For the text-containing cell, return its midpoint in [x, y] coordinate format. 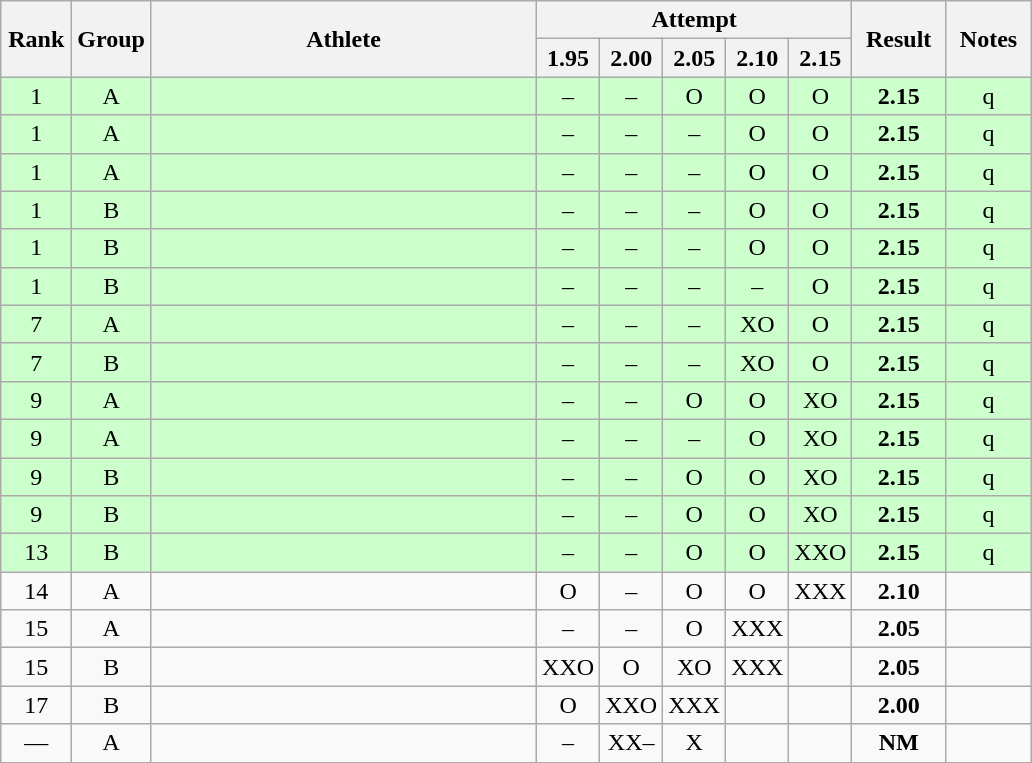
X [694, 743]
13 [36, 553]
17 [36, 705]
XX– [632, 743]
NM [899, 743]
14 [36, 591]
Notes [988, 39]
Rank [36, 39]
Group [112, 39]
Attempt [694, 20]
Result [899, 39]
Athlete [343, 39]
1.95 [568, 58]
— [36, 743]
